For the text-containing cell, return its midpoint in [x, y] coordinate format. 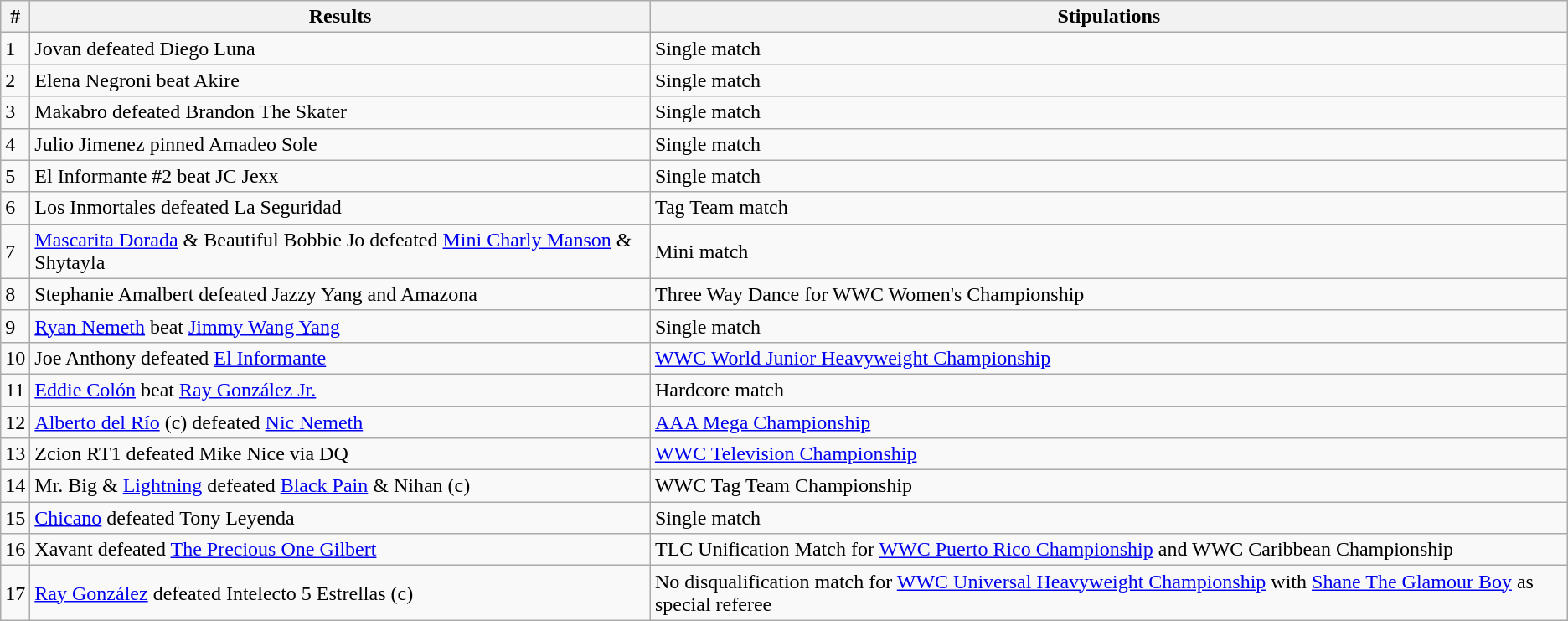
Mr. Big & Lightning defeated Black Pain & Nihan (c) [340, 486]
Mascarita Dorada & Beautiful Bobbie Jo defeated Mini Charly Manson & Shytayla [340, 251]
Mini match [1109, 251]
13 [15, 454]
Hardcore match [1109, 390]
Tag Team match [1109, 208]
TLC Unification Match for WWC Puerto Rico Championship and WWC Caribbean Championship [1109, 550]
Ray González defeated Intelecto 5 Estrellas (c) [340, 593]
Joe Anthony defeated El Informante [340, 358]
No disqualification match for WWC Universal Heavyweight Championship with Shane The Glamour Boy as special referee [1109, 593]
11 [15, 390]
3 [15, 112]
7 [15, 251]
Julio Jimenez pinned Amadeo Sole [340, 144]
Makabro defeated Brandon The Skater [340, 112]
Stephanie Amalbert defeated Jazzy Yang and Amazona [340, 294]
El Informante #2 beat JC Jexx [340, 176]
1 [15, 49]
4 [15, 144]
2 [15, 80]
15 [15, 518]
Elena Negroni beat Akire [340, 80]
WWC World Junior Heavyweight Championship [1109, 358]
Xavant defeated The Precious One Gilbert [340, 550]
Zcion RT1 defeated Mike Nice via DQ [340, 454]
8 [15, 294]
Three Way Dance for WWC Women's Championship [1109, 294]
Eddie Colón beat Ray González Jr. [340, 390]
Stipulations [1109, 17]
Chicano defeated Tony Leyenda [340, 518]
Jovan defeated Diego Luna [340, 49]
12 [15, 422]
AAA Mega Championship [1109, 422]
5 [15, 176]
WWC Tag Team Championship [1109, 486]
Los Inmortales defeated La Seguridad [340, 208]
WWC Television Championship [1109, 454]
9 [15, 326]
14 [15, 486]
# [15, 17]
Alberto del Río (c) defeated Nic Nemeth [340, 422]
10 [15, 358]
Ryan Nemeth beat Jimmy Wang Yang [340, 326]
16 [15, 550]
6 [15, 208]
Results [340, 17]
17 [15, 593]
